Search for the cell housing the specified text and yield its (X, Y) center coordinate. 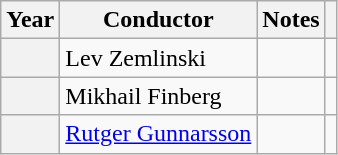
Mikhail Finberg (158, 96)
Lev Zemlinski (158, 58)
Year (30, 20)
Conductor (158, 20)
Notes (291, 20)
Rutger Gunnarsson (158, 134)
